Find where the given text appears and provide that cell's center as [X, Y] coordinate. 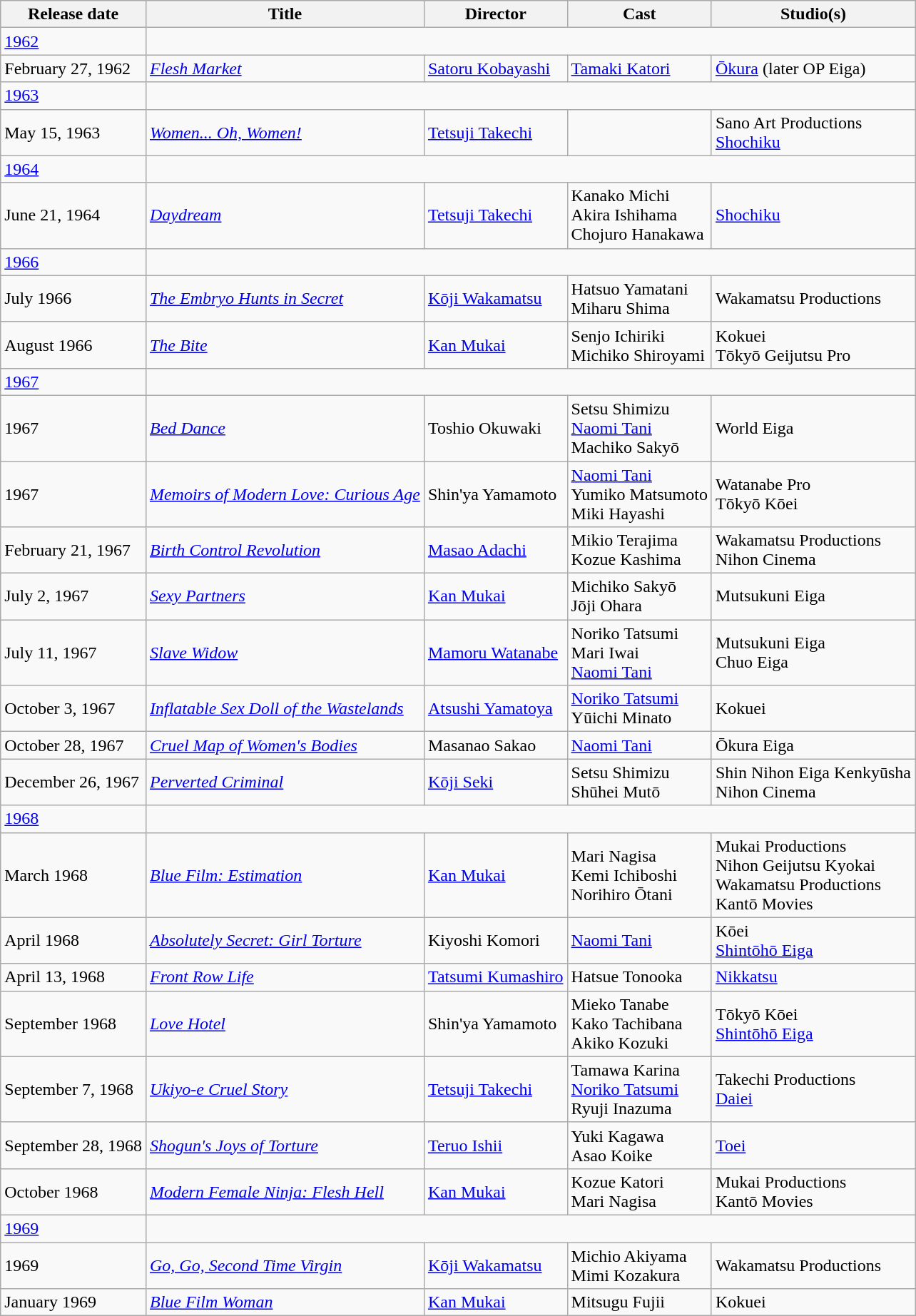
Sano Art ProductionsShochiku [813, 133]
The Embryo Hunts in Secret [285, 298]
Yuki KagawaAsao Koike [639, 1146]
December 26, 1967 [73, 782]
Michiko SakyōJōji Ohara [639, 596]
September 28, 1968 [73, 1146]
Michio Akiyama Mimi Kozakura [639, 1265]
Memoirs of Modern Love: Curious Age [285, 494]
Modern Female Ninja: Flesh Hell [285, 1191]
Ukiyo-e Cruel Story [285, 1089]
Mutsukuni Eiga Chuo Eiga [813, 653]
1966 [73, 262]
Release date [73, 14]
Birth Control Revolution [285, 551]
1964 [73, 169]
Title [285, 14]
Takechi ProductionsDaiei [813, 1089]
Tamaki Katori [639, 68]
Shin Nihon Eiga Kenkyūsha Nihon Cinema [813, 782]
July 1966 [73, 298]
Mieko TanabeKako TachibanaAkiko Kozuki [639, 1024]
July 11, 1967 [73, 653]
Shochiku [813, 215]
March 1968 [73, 874]
Kozue KatoriMari Nagisa [639, 1191]
Naomi TaniYumiko MatsumotoMiki Hayashi [639, 494]
Wakamatsu Productions Nihon Cinema [813, 551]
Love Hotel [285, 1024]
Hatsuo YamataniMiharu Shima [639, 298]
KokueiTōkyō Geijutsu Pro [813, 345]
April 1968 [73, 940]
Watanabe Pro Tōkyō Kōei [813, 494]
Teruo Ishii [495, 1146]
October 3, 1967 [73, 709]
Mutsukuni Eiga [813, 596]
Front Row Life [285, 977]
Senjo Ichiriki Michiko Shiroyami [639, 345]
Inflatable Sex Doll of the Wastelands [285, 709]
Ōkura Eiga [813, 745]
Satoru Kobayashi [495, 68]
Mikio TerajimaKozue Kashima [639, 551]
October 28, 1967 [73, 745]
Noriko TatsumiMari IwaiNaomi Tani [639, 653]
May 15, 1963 [73, 133]
Absolutely Secret: Girl Torture [285, 940]
Kōei Shintōhō Eiga [813, 940]
Toshio Okuwaki [495, 428]
August 1966 [73, 345]
Mari NagisaKemi IchiboshiNorihiro Ōtani [639, 874]
Bed Dance [285, 428]
1968 [73, 819]
Kanako MichiAkira IshihamaChojuro Hanakawa [639, 215]
June 21, 1964 [73, 215]
Hatsue Tonooka [639, 977]
The Bite [285, 345]
Cast [639, 14]
Mamoru Watanabe [495, 653]
Sexy Partners [285, 596]
Ōkura (later OP Eiga) [813, 68]
Masanao Sakao [495, 745]
February 21, 1967 [73, 551]
Director [495, 14]
Studio(s) [813, 14]
Toei [813, 1146]
Go, Go, Second Time Virgin [285, 1265]
Daydream [285, 215]
April 13, 1968 [73, 977]
September 1968 [73, 1024]
Nikkatsu [813, 977]
Setsu ShimizuNaomi TaniMachiko Sakyō [639, 428]
Blue Film: Estimation [285, 874]
Kōji Seki [495, 782]
Perverted Criminal [285, 782]
Mukai ProductionsNihon Geijutsu KyokaiWakamatsu ProductionsKantō Movies [813, 874]
February 27, 1962 [73, 68]
January 1969 [73, 1302]
September 7, 1968 [73, 1089]
Women... Oh, Women! [285, 133]
Tatsumi Kumashiro [495, 977]
Tōkyō KōeiShintōhō Eiga [813, 1024]
Mukai ProductionsKantō Movies [813, 1191]
Atsushi Yamatoya [495, 709]
Mitsugu Fujii [639, 1302]
July 2, 1967 [73, 596]
1963 [73, 96]
Tamawa KarinaNoriko TatsumiRyuji Inazuma [639, 1089]
Noriko TatsumiYūichi Minato [639, 709]
World Eiga [813, 428]
Cruel Map of Women's Bodies [285, 745]
Kiyoshi Komori [495, 940]
Shogun's Joys of Torture [285, 1146]
Flesh Market [285, 68]
Blue Film Woman [285, 1302]
Setsu ShimizuShūhei Mutō [639, 782]
Masao Adachi [495, 551]
1962 [73, 41]
Slave Widow [285, 653]
October 1968 [73, 1191]
